Provide the [x, y] coordinate of the cell's center where the given text is located.  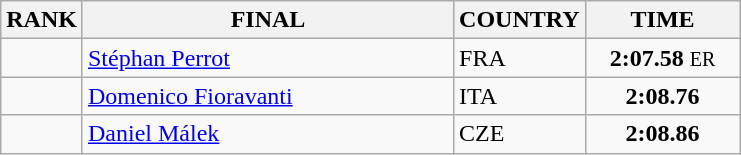
Daniel Málek [268, 134]
2:07.58 ER [662, 58]
FINAL [268, 20]
COUNTRY [520, 20]
FRA [520, 58]
2:08.76 [662, 96]
Domenico Fioravanti [268, 96]
TIME [662, 20]
Stéphan Perrot [268, 58]
CZE [520, 134]
ITA [520, 96]
2:08.86 [662, 134]
RANK [42, 20]
